Determine the (X, Y) coordinate at the center of the cell enclosing the given text.  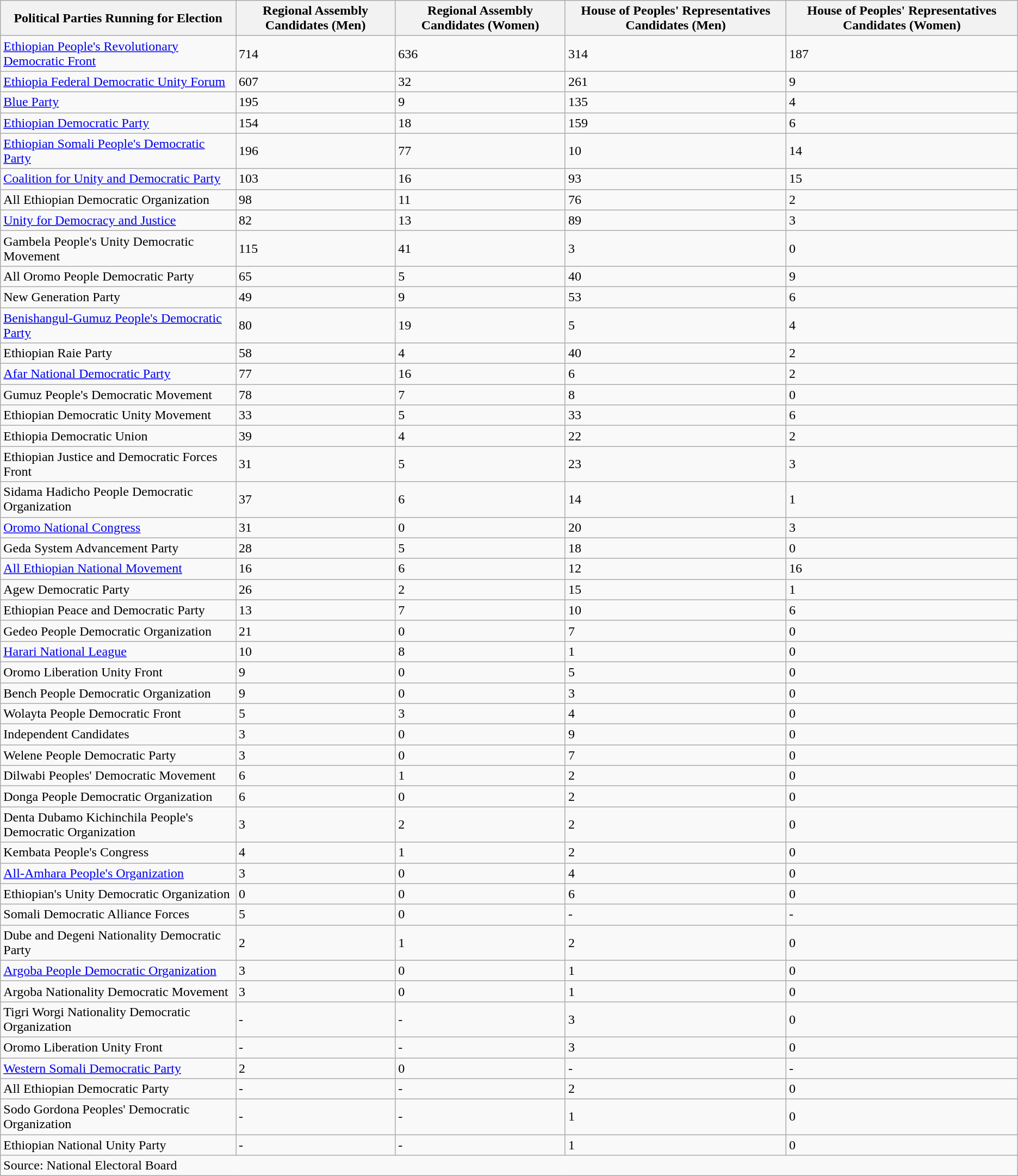
135 (675, 102)
All Ethiopian Democratic Organization (119, 200)
58 (315, 353)
89 (675, 220)
22 (675, 436)
39 (315, 436)
261 (675, 82)
Ethiopia Democratic Union (119, 436)
Ethiopian Democratic Party (119, 123)
Regional Assembly Candidates (Men) (315, 18)
Sodo Gordona Peoples' Democratic Organization (119, 1117)
All Oromo People Democratic Party (119, 276)
154 (315, 123)
All-Amhara People's Organization (119, 873)
House of Peoples' Representatives Candidates (Women) (902, 18)
78 (315, 395)
Denta Dubamo Kichinchila People's Democratic Organization (119, 824)
Independent Candidates (119, 735)
115 (315, 248)
196 (315, 151)
714 (315, 53)
Tigri Worgi Nationality Democratic Organization (119, 1019)
Afar National Democratic Party (119, 374)
82 (315, 220)
Unity for Democracy and Justice (119, 220)
Gumuz People's Democratic Movement (119, 395)
Agew Democratic Party (119, 589)
37 (315, 499)
Benishangul-Gumuz People's Democratic Party (119, 325)
65 (315, 276)
98 (315, 200)
Wolayta People Democratic Front (119, 714)
Dube and Degeni Nationality Democratic Party (119, 943)
Ethiopian Peace and Democratic Party (119, 610)
103 (315, 179)
Ethiopian Justice and Democratic Forces Front (119, 464)
Western Somali Democratic Party (119, 1068)
Ethiopia Federal Democratic Unity Forum (119, 82)
Bench People Democratic Organization (119, 693)
All Ethiopian National Movement (119, 569)
23 (675, 464)
Gambela People's Unity Democratic Movement (119, 248)
80 (315, 325)
Kembata People's Congress (119, 853)
607 (315, 82)
195 (315, 102)
Source: National Electoral Board (509, 1166)
Ethiopian People's Revolutionary Democratic Front (119, 53)
Oromo National Congress (119, 527)
Donga People Democratic Organization (119, 797)
41 (481, 248)
Ethiopian Democratic Unity Movement (119, 415)
Argoba Nationality Democratic Movement (119, 991)
Political Parties Running for Election (119, 18)
Dilwabi Peoples' Democratic Movement (119, 776)
Blue Party (119, 102)
32 (481, 82)
Ethiopian National Unity Party (119, 1145)
All Ethiopian Democratic Party (119, 1089)
Gedeo People Democratic Organization (119, 631)
20 (675, 527)
12 (675, 569)
Ethiopian Somali People's Democratic Party (119, 151)
314 (675, 53)
187 (902, 53)
Somali Democratic Alliance Forces (119, 914)
159 (675, 123)
Welene People Democratic Party (119, 755)
76 (675, 200)
19 (481, 325)
House of Peoples' Representatives Candidates (Men) (675, 18)
New Generation Party (119, 297)
Argoba People Democratic Organization (119, 970)
Ethiopian Raie Party (119, 353)
Coalition for Unity and Democratic Party (119, 179)
Geda System Advancement Party (119, 548)
11 (481, 200)
49 (315, 297)
26 (315, 589)
53 (675, 297)
Harari National League (119, 651)
28 (315, 548)
Ethiopian's Unity Democratic Organization (119, 894)
21 (315, 631)
93 (675, 179)
Sidama Hadicho People Democratic Organization (119, 499)
Regional Assembly Candidates (Women) (481, 18)
636 (481, 53)
